Determine the [x, y] coordinate at the center of the cell enclosing the given text.  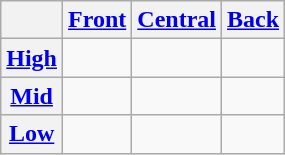
High [32, 58]
Back [254, 20]
Mid [32, 96]
Front [98, 20]
Low [32, 134]
Central [177, 20]
